Capture the cell that displays the provided text and extract its (x, y) central coordinate. 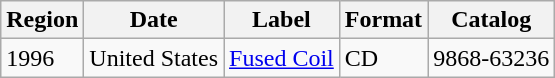
Fused Coil (282, 58)
1996 (42, 58)
Catalog (492, 20)
9868-63236 (492, 58)
Label (282, 20)
Region (42, 20)
Format (383, 20)
Date (154, 20)
CD (383, 58)
United States (154, 58)
